From the cell containing the given text, extract its center point as (x, y) coordinate. 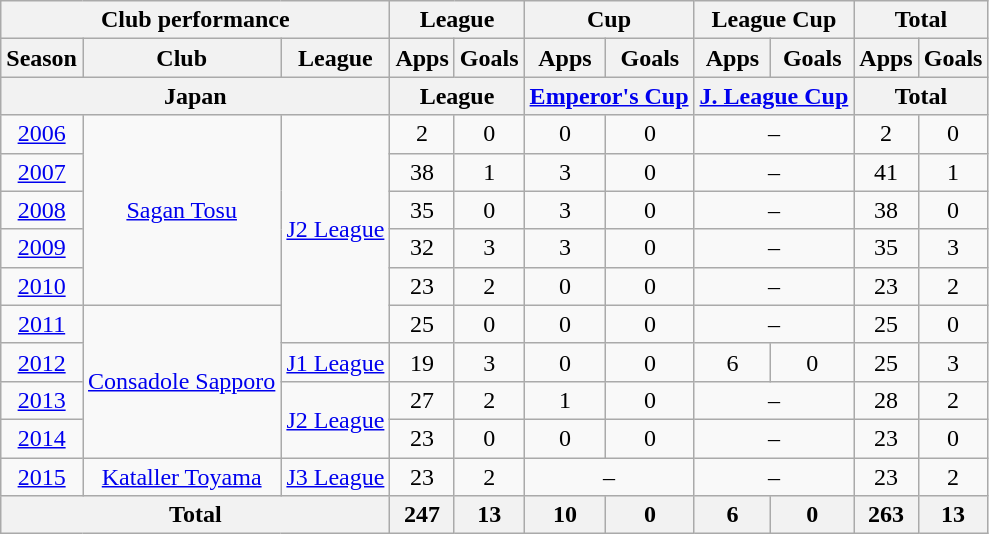
League Cup (774, 20)
2006 (42, 134)
J. League Cup (774, 96)
Cup (609, 20)
Season (42, 58)
J3 League (336, 477)
28 (886, 400)
Club performance (196, 20)
Kataller Toyama (181, 477)
2014 (42, 438)
Consadole Sapporo (181, 381)
2010 (42, 286)
247 (422, 515)
32 (422, 248)
2011 (42, 324)
2012 (42, 362)
2013 (42, 400)
27 (422, 400)
Japan (196, 96)
41 (886, 172)
2007 (42, 172)
J1 League (336, 362)
Sagan Tosu (181, 210)
10 (565, 515)
2008 (42, 210)
Club (181, 58)
263 (886, 515)
19 (422, 362)
2015 (42, 477)
2009 (42, 248)
Emperor's Cup (609, 96)
